Search for the cell housing the specified text and yield its (x, y) center coordinate. 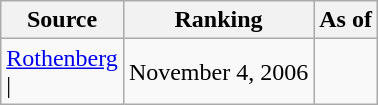
November 4, 2006 (218, 72)
As of (346, 20)
Rothenberg| (62, 72)
Ranking (218, 20)
Source (62, 20)
